Extract the [x, y] coordinate from the center of the cell holding the provided text.  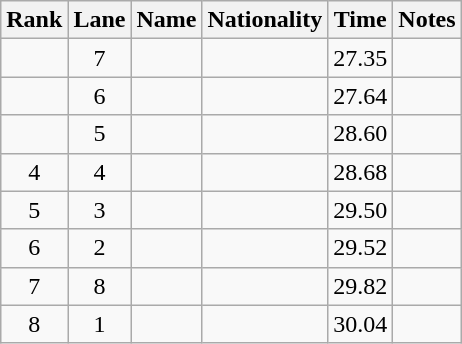
Notes [427, 20]
Rank [34, 20]
3 [100, 210]
28.68 [360, 172]
Name [166, 20]
1 [100, 324]
2 [100, 248]
Lane [100, 20]
29.52 [360, 248]
Nationality [265, 20]
29.50 [360, 210]
30.04 [360, 324]
29.82 [360, 286]
27.35 [360, 58]
28.60 [360, 134]
Time [360, 20]
27.64 [360, 96]
